Identify which cell holds the provided text, then report its [x, y] central coordinate. 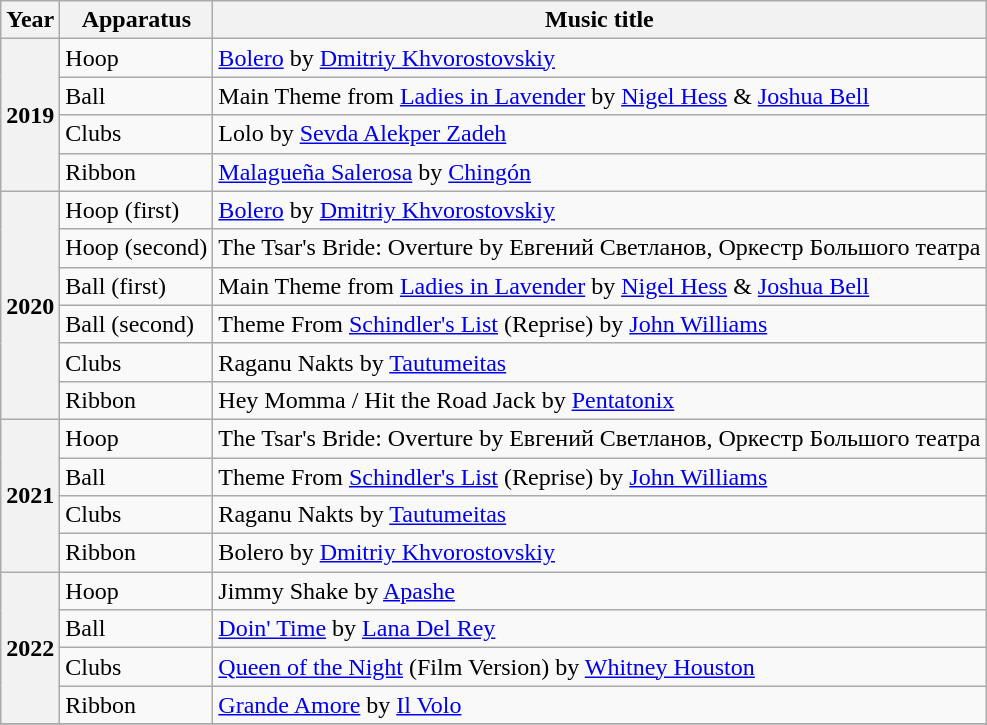
Hoop (first) [136, 210]
Queen of the Night (Film Version) by Whitney Houston [600, 667]
Lolo by Sevda Alekper Zadeh [600, 134]
2021 [30, 495]
Music title [600, 20]
Apparatus [136, 20]
Ball (second) [136, 324]
2020 [30, 305]
Year [30, 20]
Hey Momma / Hit the Road Jack by Pentatonix [600, 400]
Doin' Time by Lana Del Rey [600, 629]
Malagueña Salerosa by Chingón [600, 172]
Ball (first) [136, 286]
Hoop (second) [136, 248]
2022 [30, 648]
2019 [30, 115]
Grande Amore by Il Volo [600, 705]
Jimmy Shake by Apashe [600, 591]
